Return [X, Y] of the center of cell containing provided text 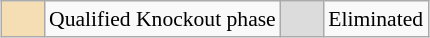
Eliminated [376, 19]
Qualified Knockout phase [162, 19]
